Search for the cell housing the specified text and yield its [X, Y] center coordinate. 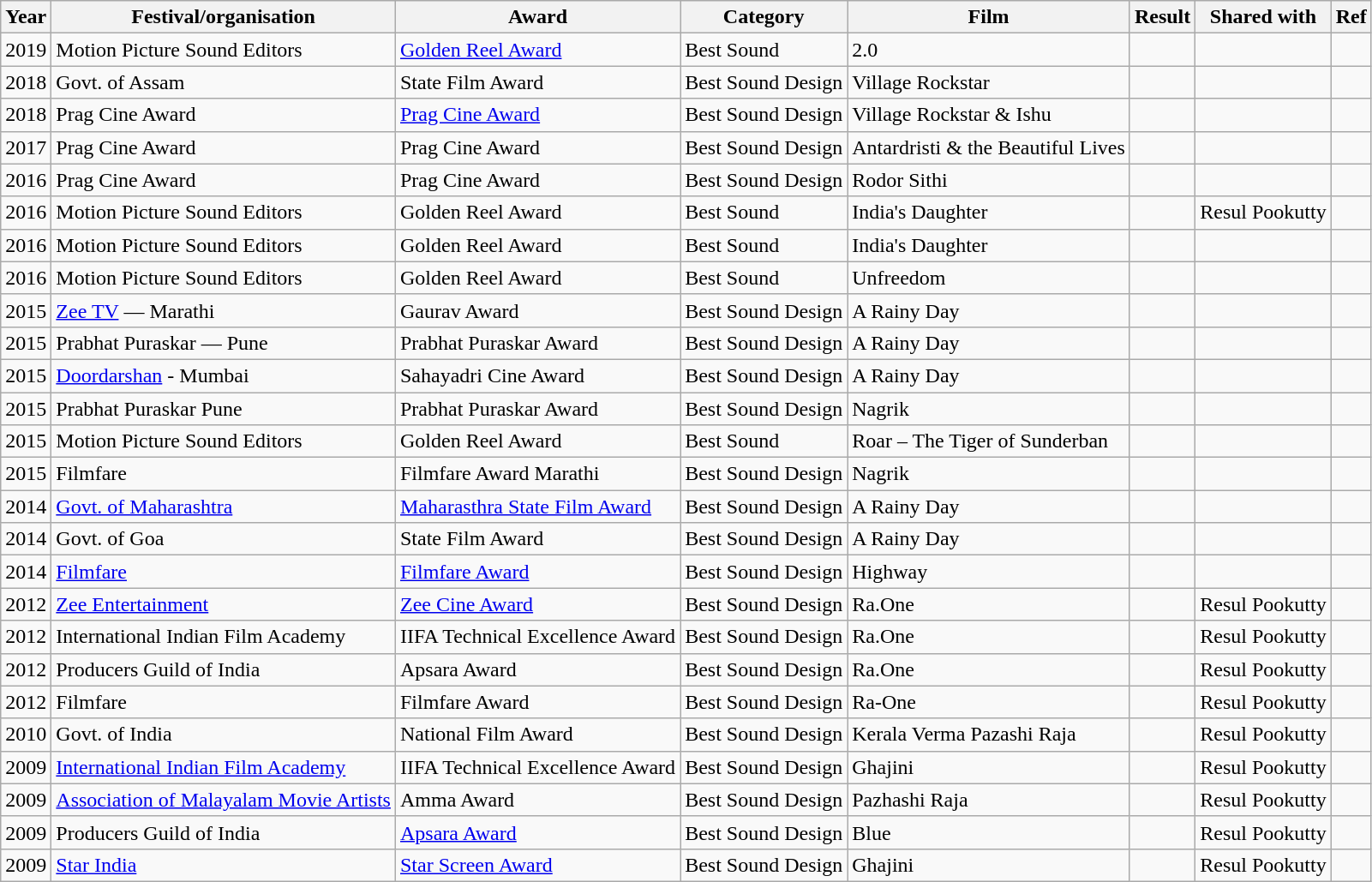
Unfreedom [989, 278]
Year [26, 17]
Pazhashi Raja [989, 800]
National Film Award [537, 735]
Shared with [1263, 17]
Star India [224, 865]
Sahayadri Cine Award [537, 375]
Award [537, 17]
Zee TV — Marathi [224, 310]
Amma Award [537, 800]
Ra-One [989, 702]
Prabhat Puraskar — Pune [224, 343]
Gaurav Award [537, 310]
Govt. of Goa [224, 539]
Highway [989, 572]
Village Rockstar & Ishu [989, 115]
Roar – The Tiger of Sunderban [989, 441]
Star Screen Award [537, 865]
Prabhat Puraskar Pune [224, 409]
Association of Malayalam Movie Artists [224, 800]
Rodor Sithi [989, 180]
Category [764, 17]
Village Rockstar [989, 82]
2017 [26, 147]
Ref [1351, 17]
Zee Entertainment [224, 604]
Festival/organisation [224, 17]
Zee Cine Award [537, 604]
Doordarshan - Mumbai [224, 375]
Filmfare Award Marathi [537, 474]
2010 [26, 735]
Govt. of India [224, 735]
Result [1162, 17]
Govt. of Maharashtra [224, 507]
Maharasthra State Film Award [537, 507]
2019 [26, 50]
Film [989, 17]
2.0 [989, 50]
Govt. of Assam [224, 82]
Blue [989, 832]
Antardristi & the Beautiful Lives [989, 147]
Kerala Verma Pazashi Raja [989, 735]
